Provide the [x, y] coordinate of the cell's center where the given text is located.  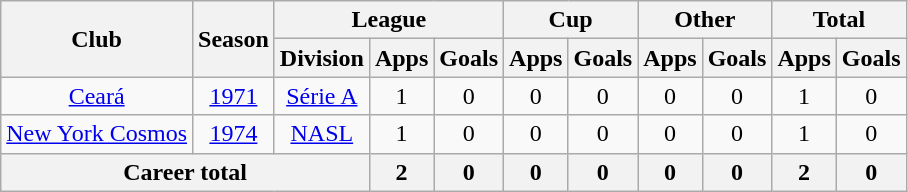
Cup [571, 20]
NASL [322, 134]
Division [322, 58]
Total [839, 20]
1974 [234, 134]
Club [97, 39]
New York Cosmos [97, 134]
1971 [234, 96]
Season [234, 39]
Ceará [97, 96]
League [388, 20]
Série A [322, 96]
Other [705, 20]
Career total [186, 172]
